Search for the cell housing the specified text and yield its [x, y] center coordinate. 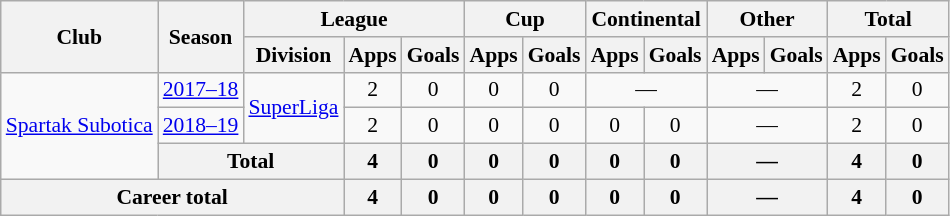
Season [201, 36]
Division [293, 55]
Cup [526, 19]
2018–19 [201, 126]
Other [768, 19]
Spartak Subotica [80, 126]
SuperLiga [293, 108]
Career total [172, 197]
Club [80, 36]
Continental [646, 19]
League [354, 19]
2017–18 [201, 90]
